From the cell containing the given text, extract its center point as (X, Y) coordinate. 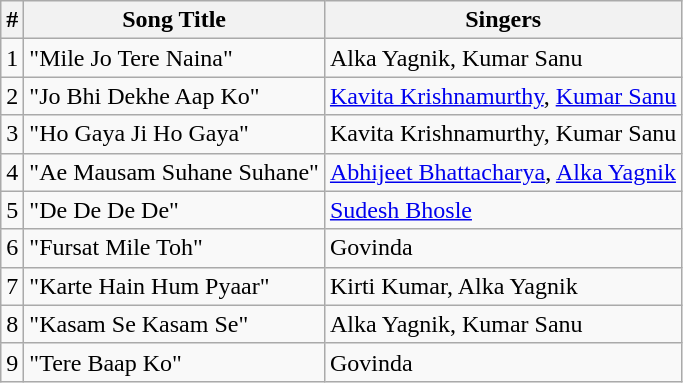
6 (12, 248)
Singers (502, 20)
Song Title (174, 20)
7 (12, 286)
"Fursat Mile Toh" (174, 248)
"Karte Hain Hum Pyaar" (174, 286)
3 (12, 134)
9 (12, 362)
"Jo Bhi Dekhe Aap Ko" (174, 96)
2 (12, 96)
# (12, 20)
8 (12, 324)
Sudesh Bhosle (502, 210)
1 (12, 58)
"Ae Mausam Suhane Suhane" (174, 172)
"De De De De" (174, 210)
Kirti Kumar, Alka Yagnik (502, 286)
"Tere Baap Ko" (174, 362)
5 (12, 210)
"Mile Jo Tere Naina" (174, 58)
"Ho Gaya Ji Ho Gaya" (174, 134)
4 (12, 172)
Abhijeet Bhattacharya, Alka Yagnik (502, 172)
"Kasam Se Kasam Se" (174, 324)
